From the cell containing the given text, extract its center point as (X, Y) coordinate. 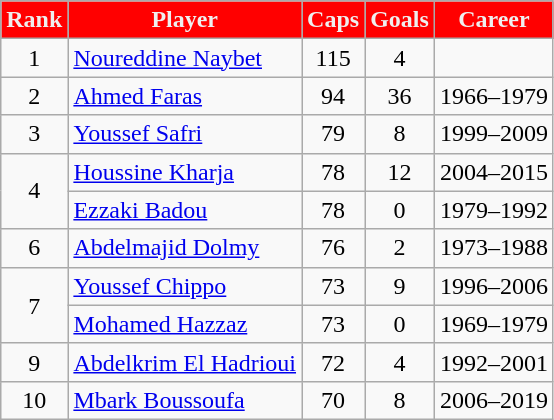
Abdelmajid Dolmy (185, 248)
1992–2001 (494, 362)
Abdelkrim El Hadrioui (185, 362)
Career (494, 20)
Noureddine Naybet (185, 58)
1973–1988 (494, 248)
Player (185, 20)
1979–1992 (494, 210)
1966–1979 (494, 96)
6 (34, 248)
Mohamed Hazzaz (185, 324)
Ezzaki Badou (185, 210)
94 (334, 96)
10 (34, 400)
1999–2009 (494, 134)
7 (34, 305)
72 (334, 362)
2004–2015 (494, 172)
Ahmed Faras (185, 96)
Goals (400, 20)
Rank (34, 20)
115 (334, 58)
1996–2006 (494, 286)
12 (400, 172)
Mbark Boussoufa (185, 400)
Youssef Safri (185, 134)
36 (400, 96)
3 (34, 134)
Houssine Kharja (185, 172)
1969–1979 (494, 324)
76 (334, 248)
1 (34, 58)
Youssef Chippo (185, 286)
2006–2019 (494, 400)
70 (334, 400)
79 (334, 134)
Caps (334, 20)
